Extract the (x, y) coordinate from the center of the cell holding the provided text.  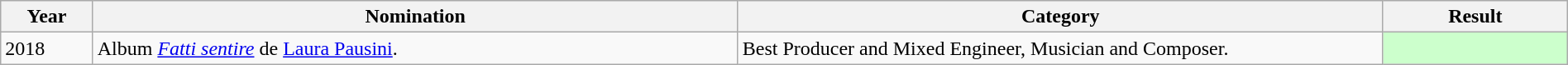
Album Fatti sentire de Laura Pausini. (415, 48)
2018 (46, 48)
Result (1475, 17)
Category (1060, 17)
Best Producer and Mixed Engineer, Musician and Composer. (1060, 48)
Year (46, 17)
Nomination (415, 17)
